Identify which cell holds the provided text, then report its (X, Y) central coordinate. 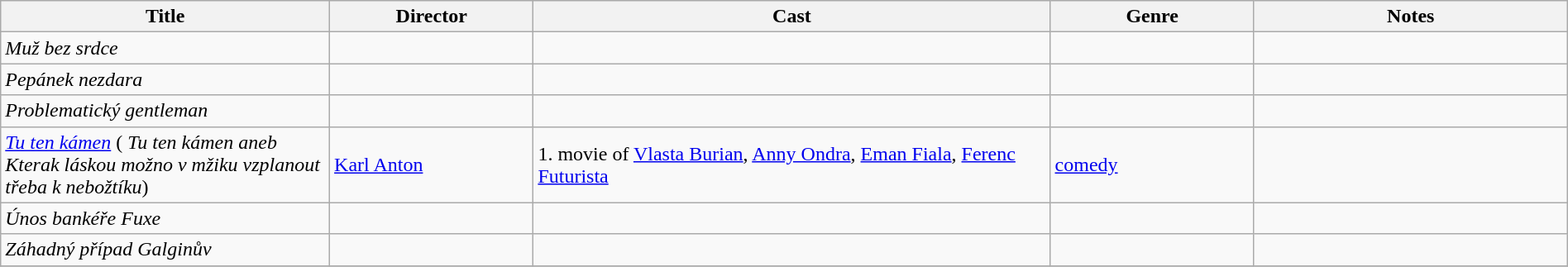
Notes (1411, 17)
Pepánek nezdara (165, 79)
comedy (1152, 164)
Tu ten kámen ( Tu ten kámen aneb Kterak láskou možno v mžiku vzplanout třeba k nebožtíku) (165, 164)
Záhadný případ Galginův (165, 250)
Problematický gentleman (165, 111)
Karl Anton (432, 164)
Director (432, 17)
Muž bez srdce (165, 48)
Únos bankéře Fuxe (165, 218)
Genre (1152, 17)
Cast (792, 17)
1. movie of Vlasta Burian, Anny Ondra, Eman Fiala, Ferenc Futurista (792, 164)
Title (165, 17)
